Output the (x, y) coordinate of the center of the cell containing the given text.  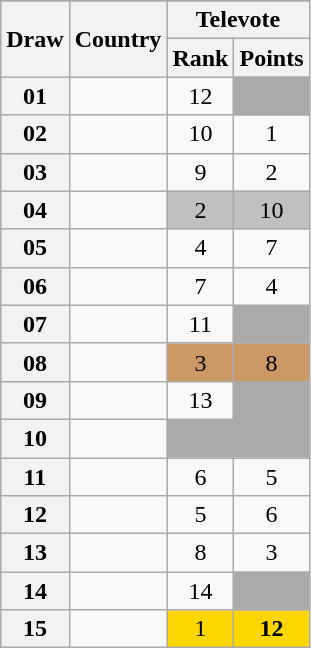
03 (35, 172)
01 (35, 96)
06 (35, 286)
07 (35, 324)
Draw (35, 39)
04 (35, 210)
09 (35, 400)
08 (35, 362)
9 (200, 172)
05 (35, 248)
Country (118, 39)
Televote (238, 20)
Rank (200, 58)
02 (35, 134)
Points (272, 58)
15 (35, 629)
